Search for the cell housing the specified text and yield its [X, Y] center coordinate. 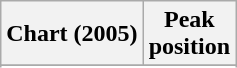
Peakposition [189, 34]
Chart (2005) [72, 34]
